Scan for the cell matching the given text and deliver its (X, Y) coordinate at center. 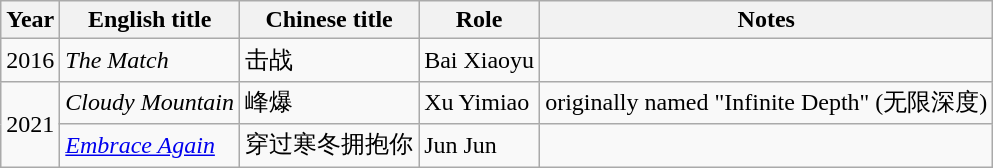
Notes (766, 20)
Embrace Again (150, 146)
Role (480, 20)
Bai Xiaoyu (480, 60)
Cloudy Mountain (150, 102)
originally named "Infinite Depth" (无限深度) (766, 102)
English title (150, 20)
穿过寒冬拥抱你 (330, 146)
Jun Jun (480, 146)
The Match (150, 60)
Year (30, 20)
击战 (330, 60)
2021 (30, 124)
Chinese title (330, 20)
Xu Yimiao (480, 102)
2016 (30, 60)
峰爆 (330, 102)
